For the text-containing cell, return its midpoint in (x, y) coordinate format. 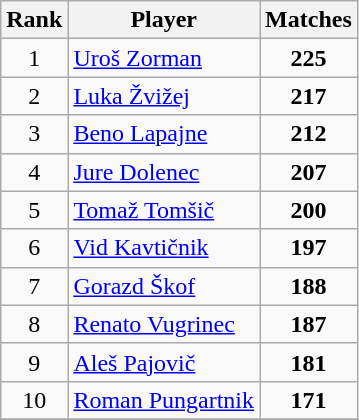
Vid Kavtičnik (164, 248)
200 (309, 210)
Gorazd Škof (164, 286)
1 (34, 58)
10 (34, 400)
Player (164, 20)
Rank (34, 20)
207 (309, 172)
Aleš Pajovič (164, 362)
181 (309, 362)
217 (309, 96)
Luka Žvižej (164, 96)
197 (309, 248)
171 (309, 400)
2 (34, 96)
Tomaž Tomšič (164, 210)
225 (309, 58)
5 (34, 210)
Renato Vugrinec (164, 324)
4 (34, 172)
7 (34, 286)
187 (309, 324)
3 (34, 134)
9 (34, 362)
212 (309, 134)
6 (34, 248)
Uroš Zorman (164, 58)
Roman Pungartnik (164, 400)
Beno Lapajne (164, 134)
8 (34, 324)
188 (309, 286)
Matches (309, 20)
Jure Dolenec (164, 172)
